Pinpoint the cell where the given text exists, returning its [X, Y] midpoint coordinate. 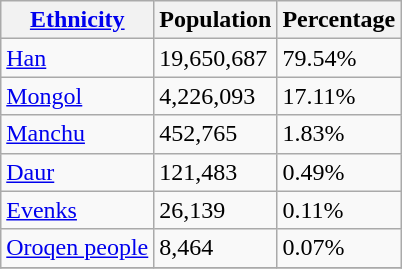
Mongol [78, 96]
0.49% [339, 172]
8,464 [216, 248]
17.11% [339, 96]
0.07% [339, 248]
121,483 [216, 172]
1.83% [339, 134]
0.11% [339, 210]
Ethnicity [78, 20]
Evenks [78, 210]
19,650,687 [216, 58]
79.54% [339, 58]
452,765 [216, 134]
Han [78, 58]
Population [216, 20]
Oroqen people [78, 248]
Percentage [339, 20]
4,226,093 [216, 96]
26,139 [216, 210]
Manchu [78, 134]
Daur [78, 172]
